Determine the [x, y] coordinate at the center of the cell enclosing the given text.  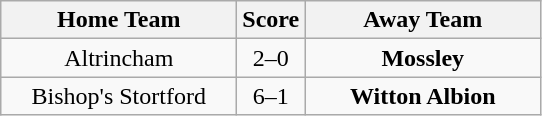
Mossley [423, 58]
Home Team [119, 20]
Away Team [423, 20]
Bishop's Stortford [119, 96]
Witton Albion [423, 96]
6–1 [271, 96]
Score [271, 20]
2–0 [271, 58]
Altrincham [119, 58]
